Locate the cell with the specified text and output its [x, y] center coordinate. 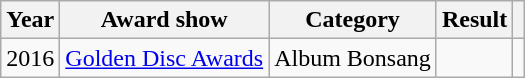
Golden Disc Awards [164, 58]
Year [30, 20]
Award show [164, 20]
2016 [30, 58]
Result [474, 20]
Album Bonsang [353, 58]
Category [353, 20]
